Detect which cell encompasses the target text, then output its [x, y] center coordinate. 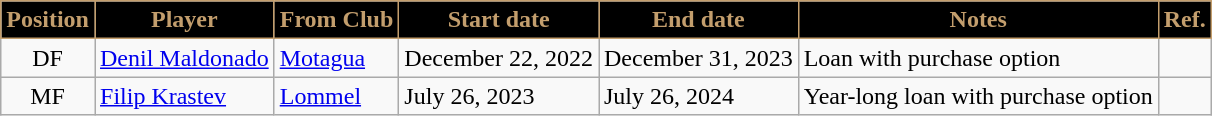
End date [698, 20]
Start date [499, 20]
Year-long loan with purchase option [978, 96]
July 26, 2023 [499, 96]
DF [48, 58]
Player [184, 20]
Loan with purchase option [978, 58]
Lommel [336, 96]
Position [48, 20]
December 22, 2022 [499, 58]
Ref. [1184, 20]
Notes [978, 20]
December 31, 2023 [698, 58]
Filip Krastev [184, 96]
Denil Maldonado [184, 58]
Motagua [336, 58]
July 26, 2024 [698, 96]
MF [48, 96]
From Club [336, 20]
